Identify which cell holds the provided text, then report its (x, y) central coordinate. 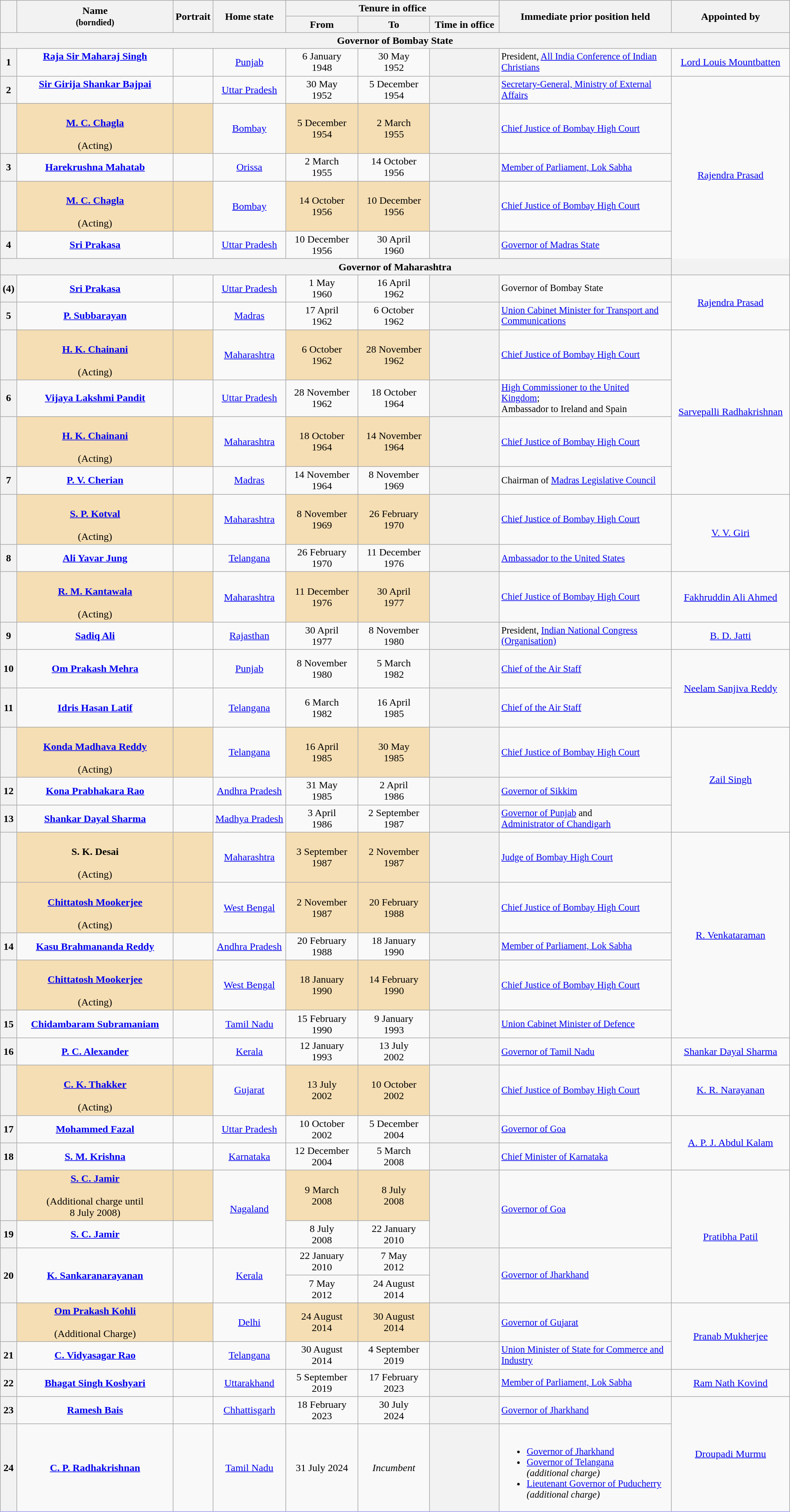
A. P. J. Abdul Kalam (730, 1143)
Pranab Mukherjee (730, 1336)
15 February1990 (322, 1024)
11 (8, 708)
Ramesh Bais (95, 1410)
Om Prakash Mehra (95, 669)
6 March1982 (322, 708)
16 (8, 1051)
Nagaland (249, 1209)
V. V. Giri (730, 533)
12 December2004 (322, 1156)
Neelam Sanjiva Reddy (730, 688)
Union Cabinet Minister for Transport and Communications (585, 315)
6 January1948 (322, 62)
18 February2023 (322, 1410)
15 (8, 1024)
7 (8, 481)
1 (8, 62)
5 March1982 (394, 669)
31 May1985 (322, 791)
Sadiq Ali (95, 636)
16 April1962 (394, 288)
S. C. Jamir (95, 1234)
Pratibha Patil (730, 1237)
Vijaya Lakshmi Pandit (95, 398)
9 March2008 (322, 1195)
Sir Girija Shankar Bajpai (95, 89)
P. V. Cherian (95, 481)
R. Venkataraman (730, 935)
Harekrushna Mahatab (95, 167)
Governor of JharkhandGovernor of Telangana(additional charge)Lieutenant Governor of Puducherry(additional charge) (585, 1468)
8 (8, 558)
2 September1987 (394, 818)
Appointed by (730, 16)
19 (8, 1234)
Rajasthan (249, 636)
2 April1986 (394, 791)
9 January1993 (394, 1024)
Orissa (249, 167)
17 February2023 (394, 1383)
C. P. Radhakrishnan (95, 1468)
Fakhruddin Ali Ahmed (730, 597)
Governor of Madras State (585, 245)
Name(borndied) (95, 16)
3 (8, 167)
Sarvepalli Radhakrishnan (730, 412)
Uttarakhand (249, 1383)
Governor of Tamil Nadu (585, 1051)
2 (8, 89)
14 (8, 946)
Immediate prior position held (585, 16)
31 July 2024 (322, 1468)
13 (8, 818)
5 March2008 (394, 1156)
30 May1985 (394, 752)
Time in office (464, 24)
S. P. Kotval(Acting) (95, 520)
C. Vidyasagar Rao (95, 1356)
12 (8, 791)
K. Sankaranarayanan (95, 1275)
Gujarat (249, 1091)
P. C. Alexander (95, 1051)
22 (8, 1383)
To (394, 24)
Lord Louis Mountbatten (730, 62)
Mohammed Fazal (95, 1129)
Union Minister of State for Commerce and Industry (585, 1356)
S. C. Jamir(Additional charge until8 July 2008) (95, 1195)
P. Subbarayan (95, 315)
R. M. Kantawala(Acting) (95, 597)
Droupadi Murmu (730, 1454)
Konda Madhava Reddy(Acting) (95, 752)
Governor of Sikkim (585, 791)
Union Cabinet Minister of Defence (585, 1024)
K. R. Narayanan (730, 1091)
14 February1990 (394, 985)
Portrait (193, 16)
5 December2004 (394, 1129)
5 (8, 315)
C. K. Thakker(Acting) (95, 1091)
Chief Minister of Karnataka (585, 1156)
Om Prakash Kohli(Additional Charge) (95, 1322)
Ram Nath Kovind (730, 1383)
Governor of Gujarat (585, 1322)
Delhi (249, 1322)
Ambassador to the United States (585, 558)
Raja Sir Maharaj Singh (95, 62)
Secretary-General, Ministry of External Affairs (585, 89)
Chairman of Madras Legislative Council (585, 481)
23 (8, 1410)
Governor of Maharashtra (395, 267)
20 (8, 1275)
1 May1960 (322, 288)
From (322, 24)
Bhagat Singh Koshyari (95, 1383)
Ali Yavar Jung (95, 558)
High Commissioner to the United Kingdom;Ambassador to Ireland and Spain (585, 398)
24 (8, 1468)
6 (8, 398)
Zail Singh (730, 779)
3 September1987 (322, 857)
Judge of Bombay High Court (585, 857)
4 (8, 245)
Governor of Punjab andAdministrator of Chandigarh (585, 818)
President, All India Conference of Indian Christians (585, 62)
30 July2024 (394, 1410)
Kona Prabhakara Rao (95, 791)
S. M. Krishna (95, 1156)
12 January1993 (322, 1051)
18 (8, 1156)
17 (8, 1129)
10 (8, 669)
Karnataka (249, 1156)
Madhya Pradesh (249, 818)
Tenure in office (392, 8)
4 September2019 (394, 1356)
5 September2019 (322, 1383)
B. D. Jatti (730, 636)
30 April1960 (394, 245)
21 (8, 1356)
(4) (8, 288)
Chidambaram Subramaniam (95, 1024)
S. K. Desai(Acting) (95, 857)
Home state (249, 16)
Idris Hasan Latif (95, 708)
Chhattisgarh (249, 1410)
President, Indian National Congress (Organisation) (585, 636)
3 April1986 (322, 818)
Kasu Brahmananda Reddy (95, 946)
17 April1962 (322, 315)
9 (8, 636)
Incumbent (394, 1468)
